Determine the [x, y] coordinate at the center of the cell enclosing the given text.  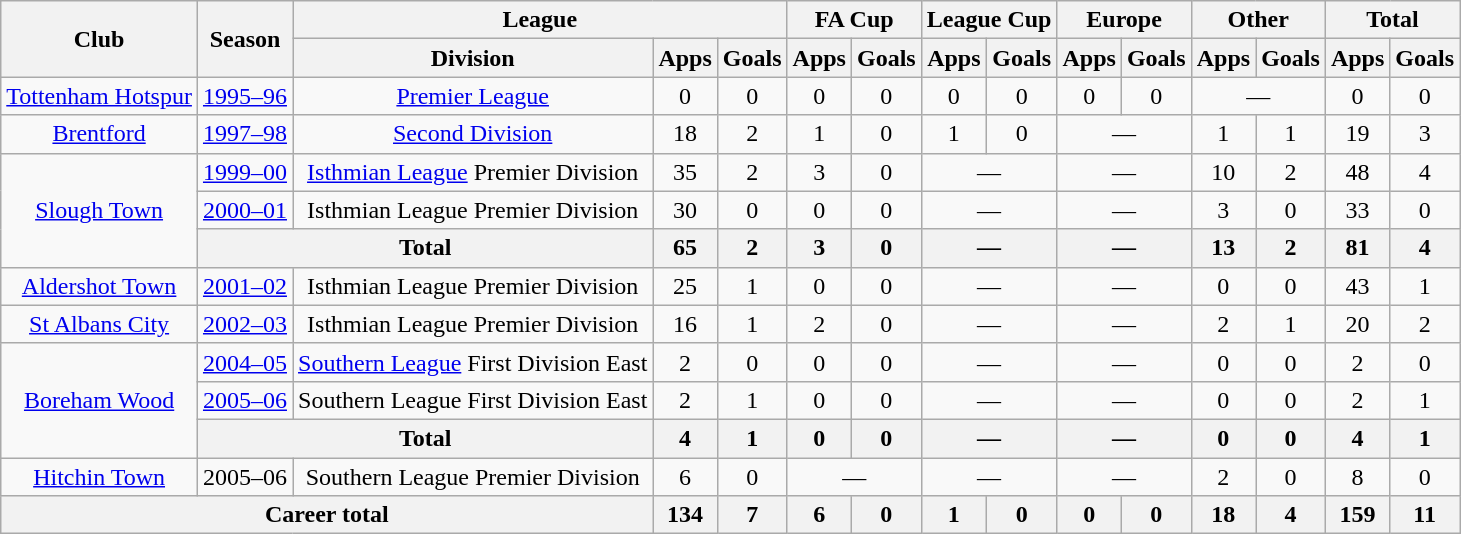
48 [1357, 172]
Tottenham Hotspur [100, 96]
1997–98 [244, 134]
2000–01 [244, 210]
7 [752, 515]
65 [685, 248]
16 [685, 324]
FA Cup [854, 20]
11 [1425, 515]
Europe [1124, 20]
20 [1357, 324]
1995–96 [244, 96]
Southern League Premier Division [472, 477]
Other [1258, 20]
8 [1357, 477]
43 [1357, 286]
10 [1223, 172]
Club [100, 39]
134 [685, 515]
St Albans City [100, 324]
Career total [327, 515]
25 [685, 286]
13 [1223, 248]
81 [1357, 248]
Hitchin Town [100, 477]
1999–00 [244, 172]
35 [685, 172]
Premier League [472, 96]
159 [1357, 515]
Boreham Wood [100, 400]
Brentford [100, 134]
Aldershot Town [100, 286]
19 [1357, 134]
Second Division [472, 134]
2001–02 [244, 286]
League [540, 20]
Season [244, 39]
2004–05 [244, 362]
Slough Town [100, 210]
League Cup [989, 20]
2002–03 [244, 324]
33 [1357, 210]
Division [472, 58]
30 [685, 210]
